Output the (X, Y) coordinate of the center of the cell containing the given text.  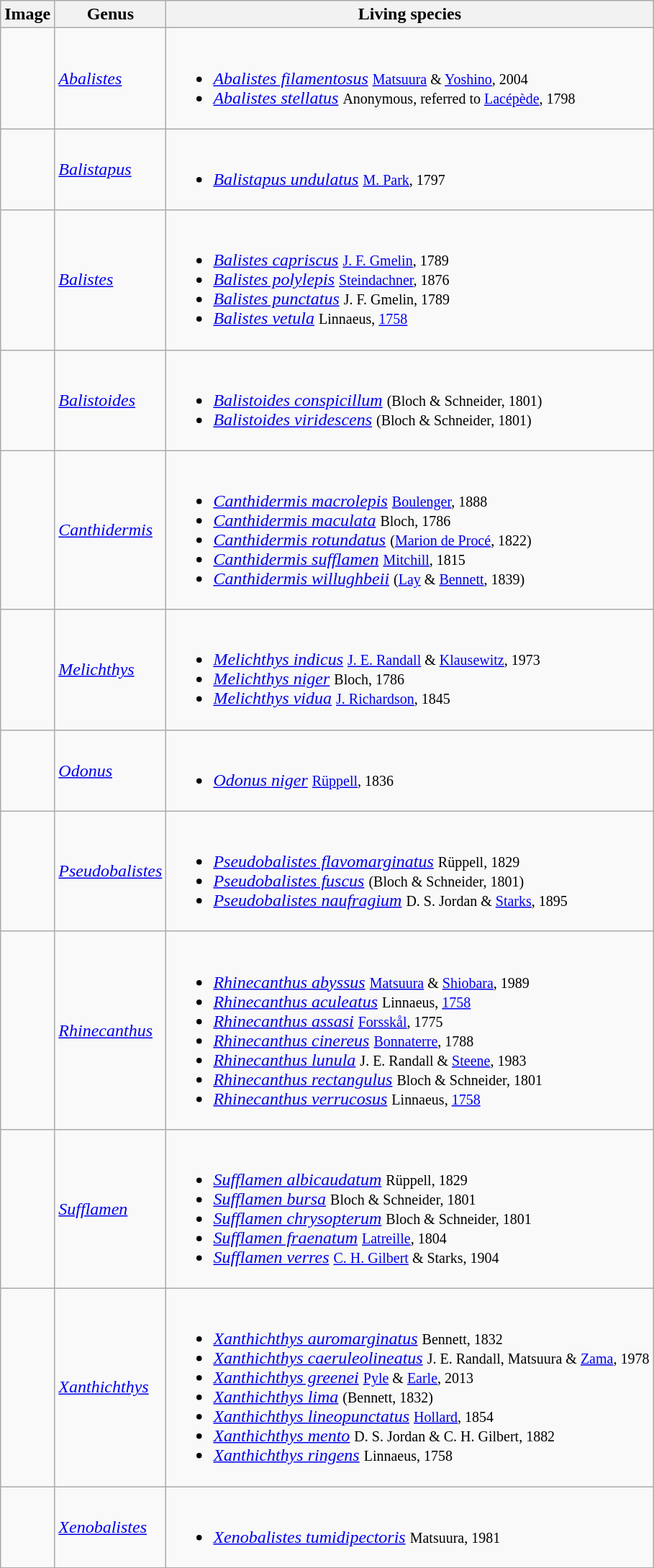
Balistapus undulatus M. Park, 1797 (410, 170)
Rhinecanthus (111, 1030)
Odonus niger Rüppell, 1836 (410, 770)
Balistoides (111, 400)
Melichthys (111, 669)
Sufflamen (111, 1209)
Image (27, 14)
Abalistes filamentosus Matsuura & Yoshino, 2004Abalistes stellatus Anonymous, referred to Lacépède, 1798 (410, 78)
Xenobalistes (111, 1527)
Pseudobalistes (111, 871)
Genus (111, 14)
Balistapus (111, 170)
Odonus (111, 770)
Abalistes (111, 78)
Canthidermis (111, 530)
Pseudobalistes flavomarginatus Rüppell, 1829Pseudobalistes fuscus (Bloch & Schneider, 1801)Pseudobalistes naufragium D. S. Jordan & Starks, 1895 (410, 871)
Balistes (111, 280)
Living species (410, 14)
Melichthys indicus J. E. Randall & Klausewitz, 1973Melichthys niger Bloch, 1786Melichthys vidua J. Richardson, 1845 (410, 669)
Balistoides conspicillum (Bloch & Schneider, 1801)Balistoides viridescens (Bloch & Schneider, 1801) (410, 400)
Xanthichthys (111, 1387)
Balistes capriscus J. F. Gmelin, 1789Balistes polylepis Steindachner, 1876Balistes punctatus J. F. Gmelin, 1789Balistes vetula Linnaeus, 1758 (410, 280)
Xenobalistes tumidipectoris Matsuura, 1981 (410, 1527)
